Search for the cell housing the specified text and yield its (x, y) center coordinate. 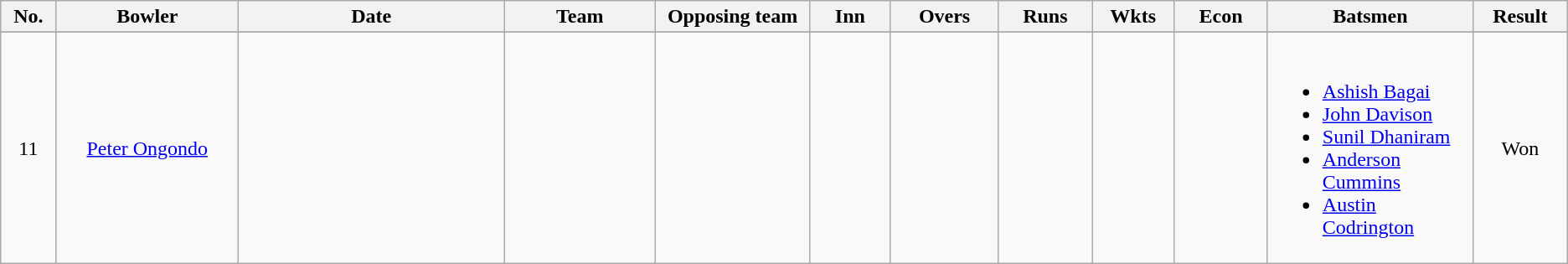
No. (28, 17)
Ashish BagaiJohn DavisonSunil DhaniramAnderson CumminsAustin Codrington (1370, 148)
Batsmen (1370, 17)
Bowler (147, 17)
Won (1519, 148)
Opposing team (732, 17)
Result (1519, 17)
Econ (1221, 17)
11 (28, 148)
Peter Ongondo (147, 148)
Wkts (1133, 17)
Overs (945, 17)
Runs (1045, 17)
Inn (850, 17)
Team (580, 17)
Date (372, 17)
